Provide the [x, y] coordinate of the cell's center where the given text is located.  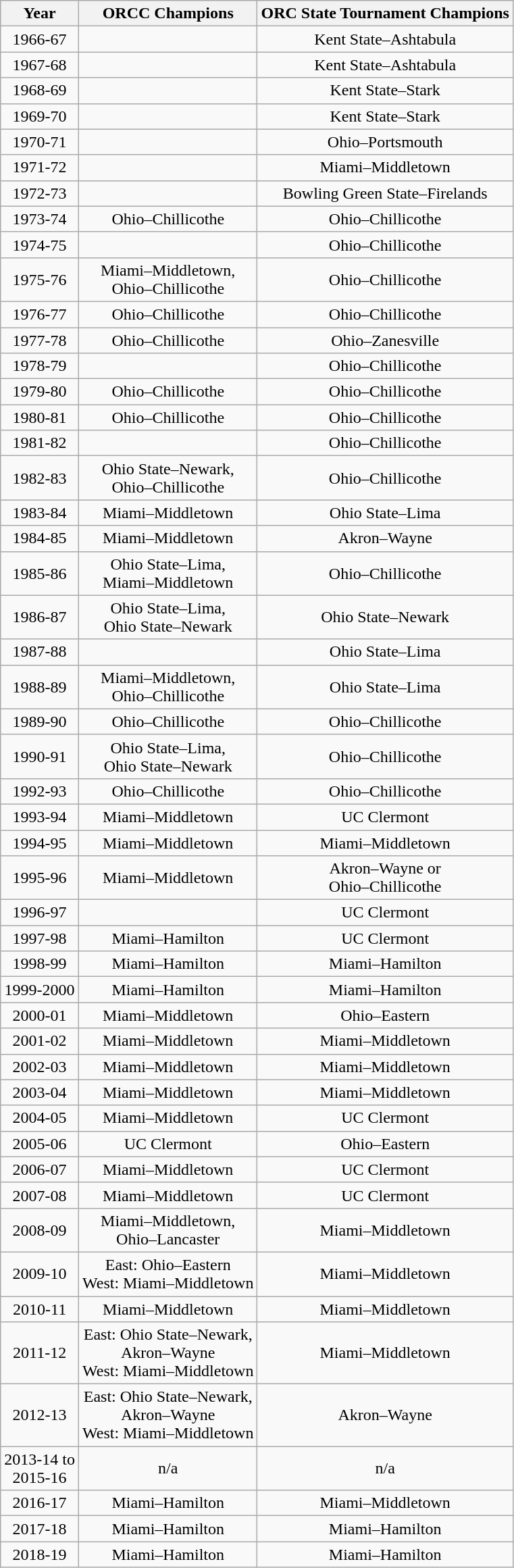
2004-05 [40, 1118]
1972-73 [40, 193]
1999-2000 [40, 990]
1971-72 [40, 168]
1980-81 [40, 418]
2009-10 [40, 1274]
1987-88 [40, 652]
1967-68 [40, 65]
1993-94 [40, 817]
1995-96 [40, 878]
1982-83 [40, 478]
1973-74 [40, 219]
ORC State Tournament Champions [385, 14]
1985-86 [40, 573]
2002-03 [40, 1067]
2013-14 to2015-16 [40, 1469]
1989-90 [40, 722]
2005-06 [40, 1144]
2003-04 [40, 1092]
Ohio State–Newark,Ohio–Chillicothe [168, 478]
Bowling Green State–Firelands [385, 193]
ORCC Champions [168, 14]
1981-82 [40, 443]
2001-02 [40, 1041]
1992-93 [40, 791]
1984-85 [40, 538]
2017-18 [40, 1529]
2008-09 [40, 1230]
Akron–Wayne orOhio–Chillicothe [385, 878]
East: Ohio–EasternWest: Miami–Middletown [168, 1274]
1968-69 [40, 91]
1976-77 [40, 314]
Ohio–Zanesville [385, 340]
Ohio State–Lima,Miami–Middletown [168, 573]
1988-89 [40, 686]
1977-78 [40, 340]
1983-84 [40, 513]
2006-07 [40, 1169]
2007-08 [40, 1195]
1975-76 [40, 280]
1998-99 [40, 964]
2018-19 [40, 1554]
1994-95 [40, 842]
2010-11 [40, 1309]
1974-75 [40, 245]
1997-98 [40, 938]
1969-70 [40, 116]
1996-97 [40, 913]
1986-87 [40, 617]
2000-01 [40, 1015]
2016-17 [40, 1503]
Ohio–Portsmouth [385, 142]
1990-91 [40, 757]
Year [40, 14]
2012-13 [40, 1415]
Miami–Middletown,Ohio–Lancaster [168, 1230]
1979-80 [40, 392]
1970-71 [40, 142]
Ohio State–Newark [385, 617]
1978-79 [40, 366]
2011-12 [40, 1353]
1966-67 [40, 39]
